Search for the cell housing the specified text and yield its (x, y) center coordinate. 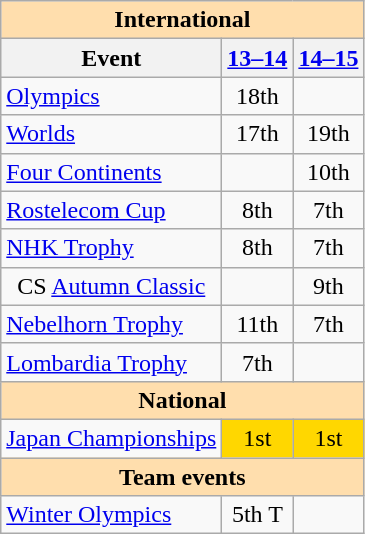
18th (258, 96)
Nebelhorn Trophy (112, 324)
International (182, 20)
Worlds (112, 134)
National (182, 400)
10th (328, 172)
Event (112, 58)
14–15 (328, 58)
13–14 (258, 58)
Japan Championships (112, 438)
11th (258, 324)
Winter Olympics (112, 515)
Lombardia Trophy (112, 362)
5th T (258, 515)
NHK Trophy (112, 248)
9th (328, 286)
Rostelecom Cup (112, 210)
Olympics (112, 96)
17th (258, 134)
Team events (182, 477)
Four Continents (112, 172)
19th (328, 134)
CS Autumn Classic (112, 286)
